Scan for the cell matching the given text and deliver its [X, Y] coordinate at center. 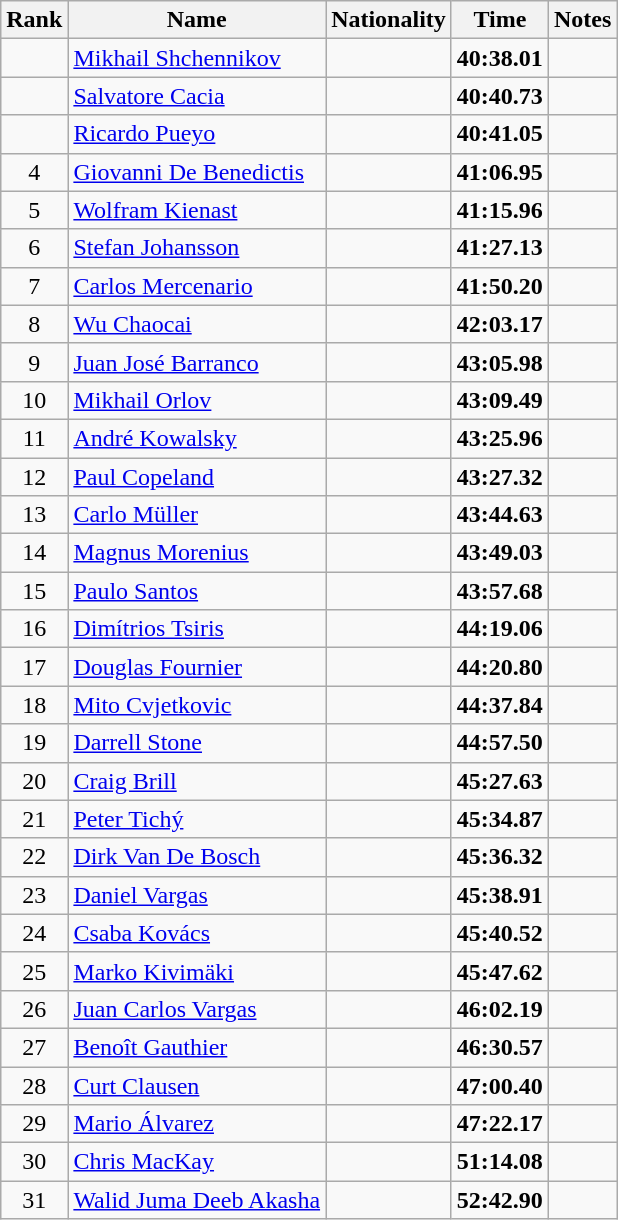
Giovanni De Benedictis [197, 172]
44:57.50 [500, 743]
13 [34, 515]
Mikhail Shchennikov [197, 58]
44:37.84 [500, 705]
45:47.62 [500, 971]
23 [34, 895]
Walid Juma Deeb Akasha [197, 1200]
Peter Tichý [197, 819]
40:40.73 [500, 96]
51:14.08 [500, 1162]
Stefan Johansson [197, 248]
26 [34, 1009]
Mikhail Orlov [197, 400]
Mario Álvarez [197, 1124]
Darrell Stone [197, 743]
43:49.03 [500, 553]
Juan José Barranco [197, 362]
Salvatore Cacia [197, 96]
29 [34, 1124]
47:00.40 [500, 1085]
10 [34, 400]
Chris MacKay [197, 1162]
Ricardo Pueyo [197, 134]
52:42.90 [500, 1200]
Nationality [389, 20]
Carlo Müller [197, 515]
45:27.63 [500, 781]
Rank [34, 20]
44:19.06 [500, 629]
45:38.91 [500, 895]
27 [34, 1047]
Carlos Mercenario [197, 286]
25 [34, 971]
43:09.49 [500, 400]
6 [34, 248]
45:40.52 [500, 933]
45:36.32 [500, 857]
43:25.96 [500, 438]
17 [34, 667]
Juan Carlos Vargas [197, 1009]
14 [34, 553]
4 [34, 172]
Benoît Gauthier [197, 1047]
Csaba Kovács [197, 933]
Paulo Santos [197, 591]
43:44.63 [500, 515]
Curt Clausen [197, 1085]
Dimítrios Tsiris [197, 629]
Time [500, 20]
Daniel Vargas [197, 895]
20 [34, 781]
43:57.68 [500, 591]
22 [34, 857]
André Kowalsky [197, 438]
Marko Kivimäki [197, 971]
5 [34, 210]
9 [34, 362]
Name [197, 20]
21 [34, 819]
Douglas Fournier [197, 667]
Magnus Morenius [197, 553]
Wu Chaocai [197, 324]
Notes [582, 20]
46:02.19 [500, 1009]
28 [34, 1085]
19 [34, 743]
41:06.95 [500, 172]
15 [34, 591]
47:22.17 [500, 1124]
41:50.20 [500, 286]
42:03.17 [500, 324]
Paul Copeland [197, 477]
Dirk Van De Bosch [197, 857]
44:20.80 [500, 667]
11 [34, 438]
43:05.98 [500, 362]
45:34.87 [500, 819]
40:38.01 [500, 58]
41:15.96 [500, 210]
31 [34, 1200]
8 [34, 324]
18 [34, 705]
12 [34, 477]
46:30.57 [500, 1047]
16 [34, 629]
30 [34, 1162]
40:41.05 [500, 134]
Wolfram Kienast [197, 210]
41:27.13 [500, 248]
43:27.32 [500, 477]
24 [34, 933]
Mito Cvjetkovic [197, 705]
7 [34, 286]
Craig Brill [197, 781]
